Determine the (X, Y) coordinate at the center of the cell enclosing the given text.  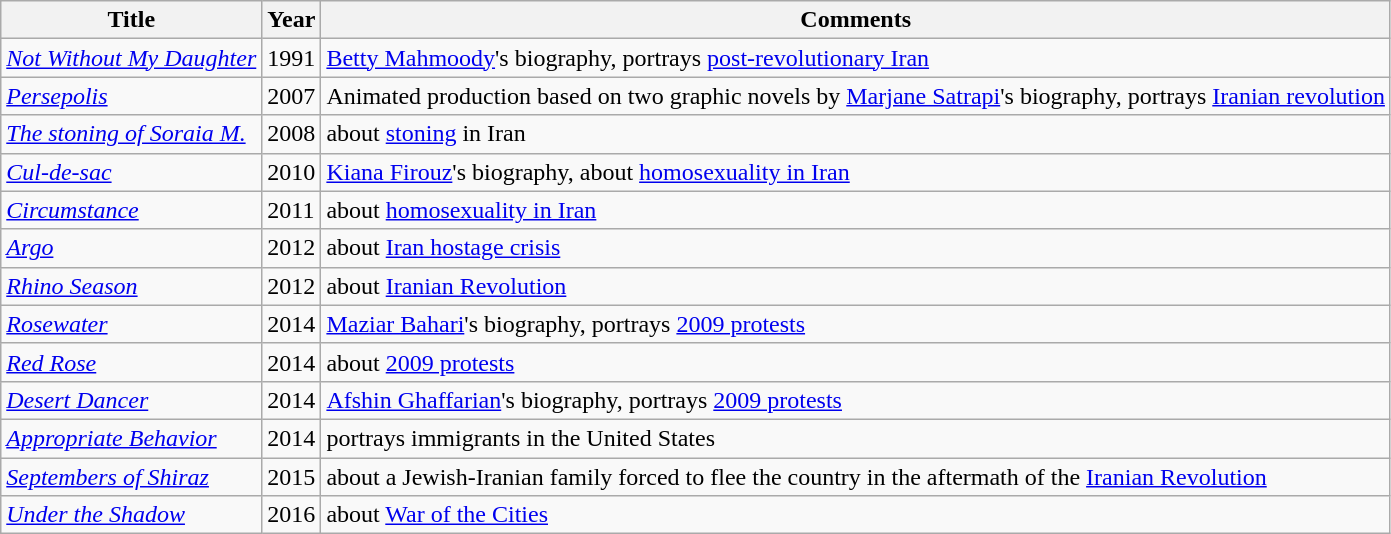
The stoning of Soraia M. (132, 134)
Rhino Season (132, 286)
Under the Shadow (132, 515)
Maziar Bahari's biography, portrays 2009 protests (856, 324)
Argo (132, 248)
Kiana Firouz's biography, about homosexuality in Iran (856, 172)
about Iranian Revolution (856, 286)
1991 (292, 58)
portrays immigrants in the United States (856, 438)
Year (292, 20)
about Iran hostage crisis (856, 248)
2016 (292, 515)
Appropriate Behavior (132, 438)
Title (132, 20)
Animated production based on two graphic novels by Marjane Satrapi's biography, portrays Iranian revolution (856, 96)
2015 (292, 477)
Betty Mahmoody's biography, portrays post-revolutionary Iran (856, 58)
about homosexuality in Iran (856, 210)
2010 (292, 172)
Afshin Ghaffarian's biography, portrays 2009 protests (856, 400)
about a Jewish-Iranian family forced to flee the country in the aftermath of the Iranian Revolution (856, 477)
2008 (292, 134)
Circumstance (132, 210)
about War of the Cities (856, 515)
2007 (292, 96)
about 2009 protests (856, 362)
Comments (856, 20)
Not Without My Daughter (132, 58)
Rosewater (132, 324)
Persepolis (132, 96)
Cul-de-sac (132, 172)
2011 (292, 210)
Desert Dancer (132, 400)
about stoning in Iran (856, 134)
Septembers of Shiraz (132, 477)
Red Rose (132, 362)
